Return (x, y) of the center of cell containing provided text 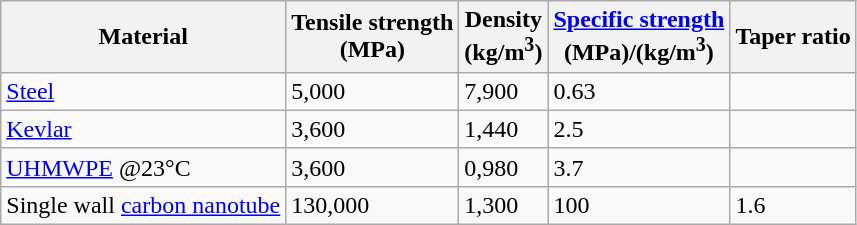
Density(kg/m3) (504, 37)
2.5 (639, 129)
Taper ratio (793, 37)
0,980 (504, 167)
100 (639, 205)
Tensile strength(MPa) (372, 37)
1.6 (793, 205)
3.7 (639, 167)
Single wall carbon nanotube (144, 205)
7,900 (504, 91)
1,440 (504, 129)
1,300 (504, 205)
0.63 (639, 91)
5,000 (372, 91)
Material (144, 37)
Kevlar (144, 129)
130,000 (372, 205)
UHMWPE @23°C (144, 167)
Steel (144, 91)
Specific strength(MPa)/(kg/m3) (639, 37)
